Locate the cell with the specified text and output its (x, y) center coordinate. 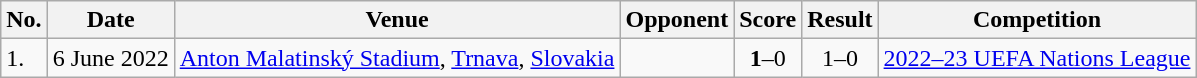
Venue (397, 20)
6 June 2022 (110, 58)
Anton Malatinský Stadium, Trnava, Slovakia (397, 58)
Result (840, 20)
Date (110, 20)
Opponent (677, 20)
No. (24, 20)
2022–23 UEFA Nations League (1037, 58)
1. (24, 58)
Score (768, 20)
Competition (1037, 20)
